Scan for the cell matching the given text and deliver its (X, Y) coordinate at center. 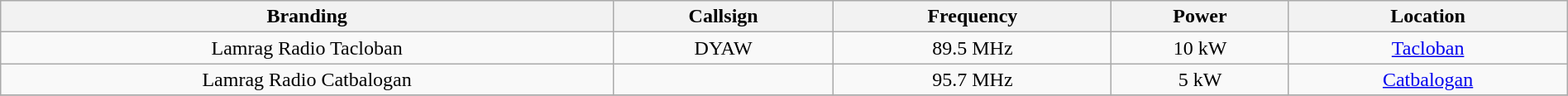
10 kW (1200, 48)
89.5 MHz (973, 48)
Catbalogan (1427, 79)
Lamrag Radio Catbalogan (308, 79)
Tacloban (1427, 48)
Frequency (973, 17)
Location (1427, 17)
Power (1200, 17)
5 kW (1200, 79)
Callsign (723, 17)
DYAW (723, 48)
Branding (308, 17)
Lamrag Radio Tacloban (308, 48)
95.7 MHz (973, 79)
